Pinpoint the cell where the given text exists, returning its (X, Y) midpoint coordinate. 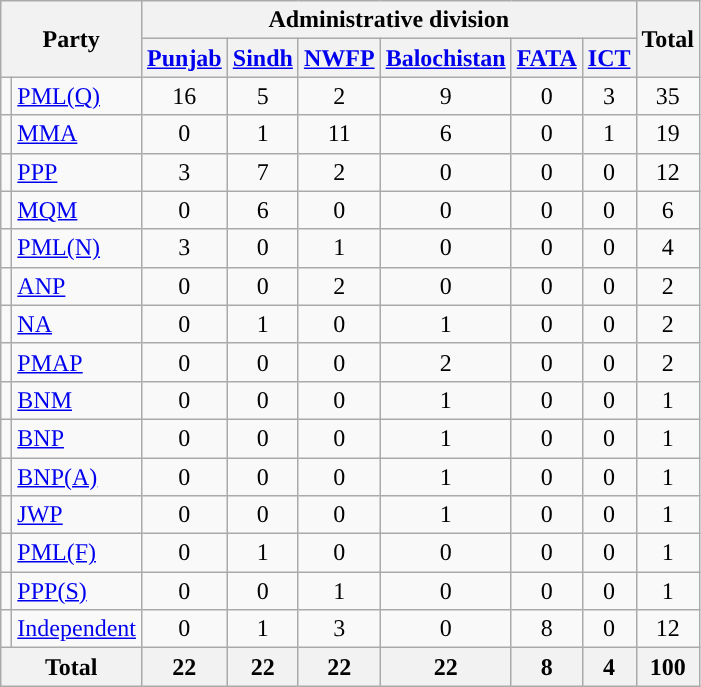
7 (262, 172)
BNP(A) (77, 477)
MMA (77, 134)
100 (668, 667)
9 (446, 96)
FATA (546, 58)
ANP (77, 286)
Balochistan (446, 58)
35 (668, 96)
5 (262, 96)
11 (339, 134)
PML(F) (77, 553)
Independent (77, 629)
Sindh (262, 58)
Administrative division (388, 20)
BNP (77, 438)
ICT (609, 58)
PML(Q) (77, 96)
PPP(S) (77, 591)
Party (72, 39)
PPP (77, 172)
NA (77, 324)
JWP (77, 515)
PMAP (77, 362)
16 (184, 96)
19 (668, 134)
Punjab (184, 58)
MQM (77, 210)
NWFP (339, 58)
BNM (77, 400)
PML(N) (77, 248)
